Output the (x, y) coordinate of the center of the cell containing the given text.  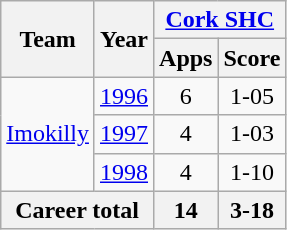
Cork SHC (220, 20)
14 (186, 210)
6 (186, 96)
1996 (124, 96)
Career total (78, 210)
Score (252, 58)
1-05 (252, 96)
Team (48, 39)
1-03 (252, 134)
Imokilly (48, 134)
1998 (124, 172)
3-18 (252, 210)
1-10 (252, 172)
Apps (186, 58)
Year (124, 39)
1997 (124, 134)
